Determine the [x, y] coordinate at the center of the cell enclosing the given text.  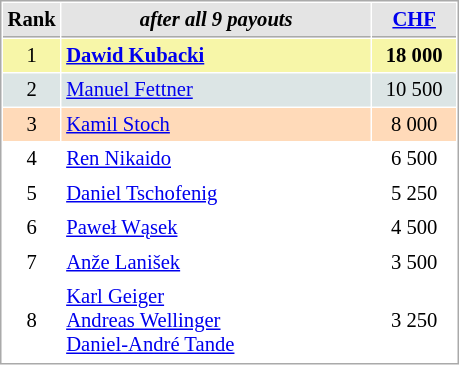
4 [32, 158]
Daniel Tschofenig [216, 194]
8 000 [414, 124]
Rank [32, 20]
4 500 [414, 228]
18 000 [414, 56]
Kamil Stoch [216, 124]
3 500 [414, 262]
2 [32, 90]
8 [32, 320]
5 250 [414, 194]
after all 9 payouts [216, 20]
1 [32, 56]
5 [32, 194]
3 250 [414, 320]
Anže Lanišek [216, 262]
10 500 [414, 90]
CHF [414, 20]
Paweł Wąsek [216, 228]
Manuel Fettner [216, 90]
7 [32, 262]
3 [32, 124]
Ren Nikaido [216, 158]
6 500 [414, 158]
6 [32, 228]
Karl Geiger Andreas Wellinger Daniel-André Tande [216, 320]
Dawid Kubacki [216, 56]
